Detect which cell encompasses the target text, then output its (x, y) center coordinate. 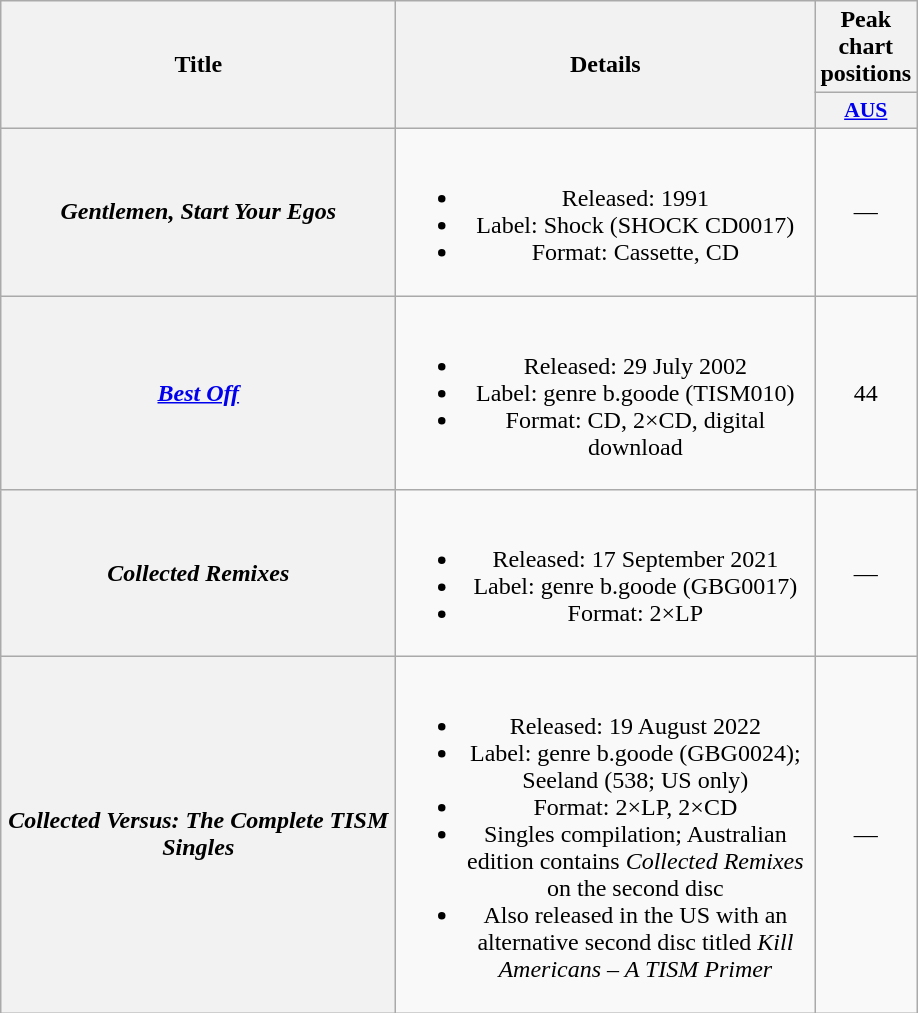
44 (866, 393)
Peak chart positions (866, 47)
Released: 1991Label: Shock (SHOCK CD0017)Format: Cassette, CD (606, 212)
Collected Versus: The Complete TISM Singles (198, 835)
Title (198, 65)
Collected Remixes (198, 574)
AUS (866, 111)
Details (606, 65)
Gentlemen, Start Your Egos (198, 212)
Best Off (198, 393)
Released: 29 July 2002Label: genre b.goode (TISM010)Format: CD, 2×CD, digital download (606, 393)
Released: 17 September 2021Label: genre b.goode (GBG0017)Format: 2×LP (606, 574)
